Search for the cell housing the specified text and yield its (x, y) center coordinate. 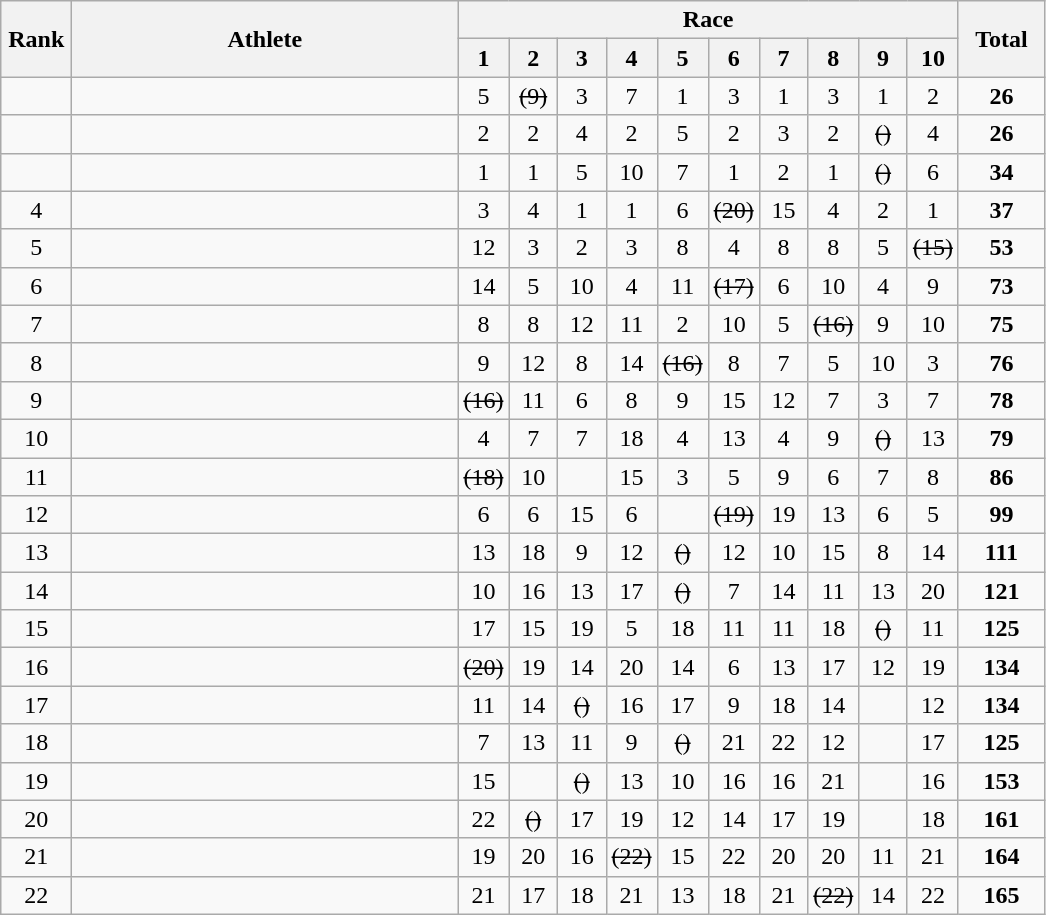
(18) (484, 477)
Race (708, 20)
76 (1001, 362)
(17) (734, 286)
Rank (36, 39)
164 (1001, 857)
165 (1001, 895)
(9) (534, 96)
Total (1001, 39)
(19) (734, 515)
75 (1001, 324)
99 (1001, 515)
73 (1001, 286)
79 (1001, 438)
53 (1001, 248)
161 (1001, 819)
111 (1001, 553)
(15) (932, 248)
Athlete (265, 39)
34 (1001, 172)
86 (1001, 477)
153 (1001, 781)
121 (1001, 591)
78 (1001, 400)
37 (1001, 210)
